Extract the [x, y] coordinate from the center of the cell holding the provided text.  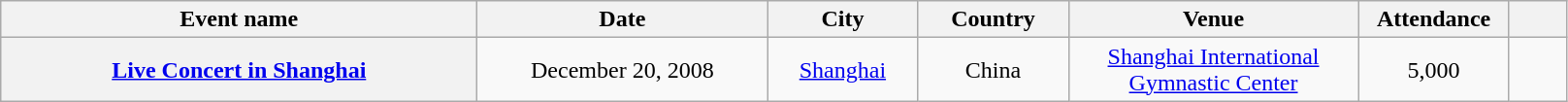
December 20, 2008 [623, 70]
Attendance [1434, 19]
Event name [239, 19]
Date [623, 19]
China [994, 70]
City [842, 19]
5,000 [1434, 70]
Country [994, 19]
Live Concert in Shanghai [239, 70]
Venue [1213, 19]
Shanghai [842, 70]
Shanghai International Gymnastic Center [1213, 70]
